Output the [X, Y] coordinate of the center of the cell containing the given text.  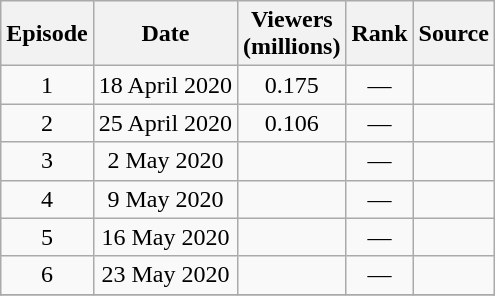
2 [47, 123]
3 [47, 161]
0.106 [292, 123]
16 May 2020 [165, 237]
25 April 2020 [165, 123]
23 May 2020 [165, 275]
Source [454, 34]
18 April 2020 [165, 85]
4 [47, 199]
5 [47, 237]
Rank [380, 34]
2 May 2020 [165, 161]
9 May 2020 [165, 199]
6 [47, 275]
Episode [47, 34]
1 [47, 85]
Viewers(millions) [292, 34]
0.175 [292, 85]
Date [165, 34]
